Output the [x, y] coordinate of the center of the cell containing the given text.  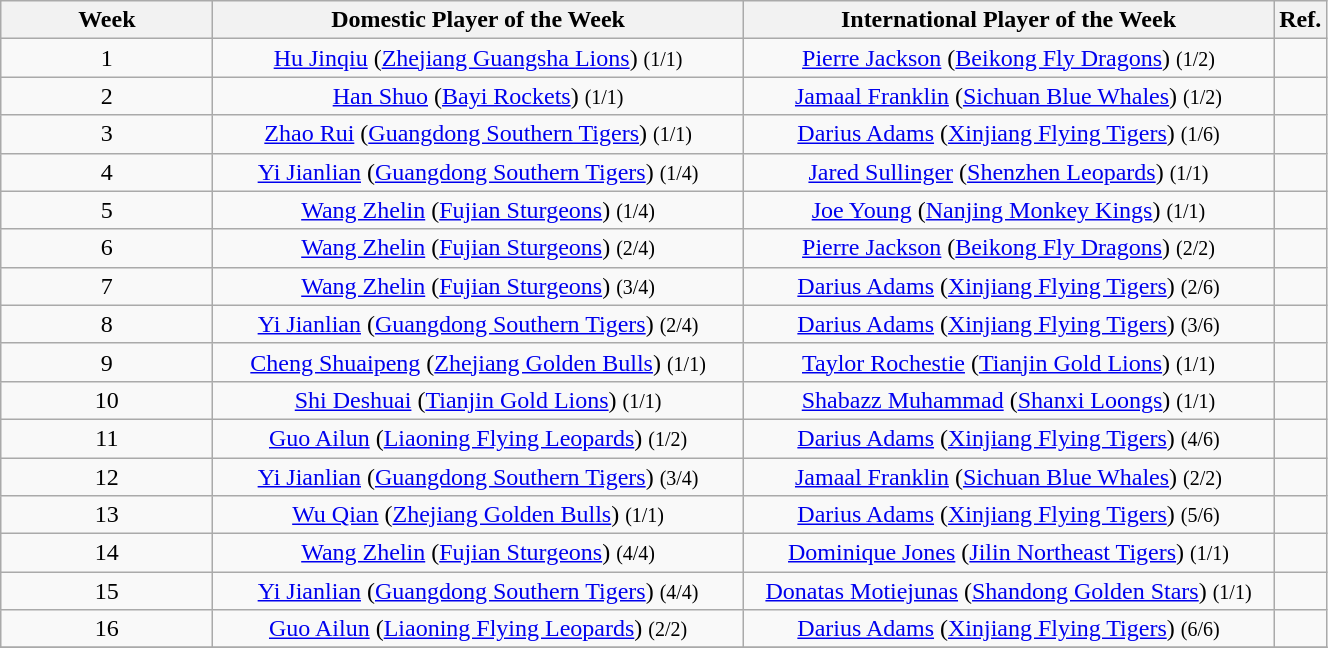
2 [107, 96]
Jared Sullinger (Shenzhen Leopards) (1/1) [1008, 172]
Shabazz Muhammad (Shanxi Loongs) (1/1) [1008, 400]
1 [107, 58]
16 [107, 629]
15 [107, 591]
Donatas Motiejunas (Shandong Golden Stars) (1/1) [1008, 591]
Taylor Rochestie (Tianjin Gold Lions) (1/1) [1008, 362]
Wang Zhelin (Fujian Sturgeons) (3/4) [478, 286]
13 [107, 515]
Joe Young (Nanjing Monkey Kings) (1/1) [1008, 210]
3 [107, 134]
Wang Zhelin (Fujian Sturgeons) (4/4) [478, 553]
12 [107, 477]
Wang Zhelin (Fujian Sturgeons) (1/4) [478, 210]
Darius Adams (Xinjiang Flying Tigers) (4/6) [1008, 438]
Han Shuo (Bayi Rockets) (1/1) [478, 96]
Darius Adams (Xinjiang Flying Tigers) (5/6) [1008, 515]
Domestic Player of the Week [478, 20]
Yi Jianlian (Guangdong Southern Tigers) (2/4) [478, 324]
8 [107, 324]
Cheng Shuaipeng (Zhejiang Golden Bulls) (1/1) [478, 362]
10 [107, 400]
Zhao Rui (Guangdong Southern Tigers) (1/1) [478, 134]
Shi Deshuai (Tianjin Gold Lions) (1/1) [478, 400]
Pierre Jackson (Beikong Fly Dragons) (1/2) [1008, 58]
Ref. [1300, 20]
Pierre Jackson (Beikong Fly Dragons) (2/2) [1008, 248]
Yi Jianlian (Guangdong Southern Tigers) (4/4) [478, 591]
Hu Jinqiu (Zhejiang Guangsha Lions) (1/1) [478, 58]
Dominique Jones (Jilin Northeast Tigers) (1/1) [1008, 553]
Darius Adams (Xinjiang Flying Tigers) (1/6) [1008, 134]
Yi Jianlian (Guangdong Southern Tigers) (3/4) [478, 477]
Darius Adams (Xinjiang Flying Tigers) (2/6) [1008, 286]
Guo Ailun (Liaoning Flying Leopards) (1/2) [478, 438]
11 [107, 438]
5 [107, 210]
9 [107, 362]
Darius Adams (Xinjiang Flying Tigers) (6/6) [1008, 629]
4 [107, 172]
Week [107, 20]
Wang Zhelin (Fujian Sturgeons) (2/4) [478, 248]
14 [107, 553]
Guo Ailun (Liaoning Flying Leopards) (2/2) [478, 629]
International Player of the Week [1008, 20]
6 [107, 248]
Wu Qian (Zhejiang Golden Bulls) (1/1) [478, 515]
7 [107, 286]
Darius Adams (Xinjiang Flying Tigers) (3/6) [1008, 324]
Yi Jianlian (Guangdong Southern Tigers) (1/4) [478, 172]
Jamaal Franklin (Sichuan Blue Whales) (1/2) [1008, 96]
Jamaal Franklin (Sichuan Blue Whales) (2/2) [1008, 477]
